Capture the cell that displays the provided text and extract its (x, y) central coordinate. 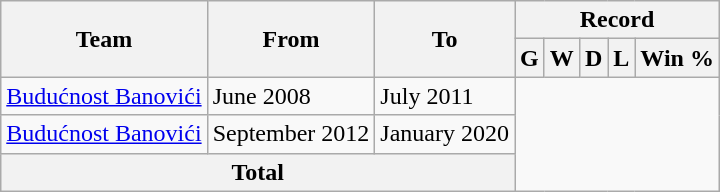
Total (258, 172)
L (622, 58)
Record (618, 20)
W (562, 58)
Win % (678, 58)
January 2020 (445, 134)
July 2011 (445, 96)
G (530, 58)
D (593, 58)
June 2008 (291, 96)
From (291, 39)
Team (104, 39)
To (445, 39)
September 2012 (291, 134)
